Locate the cell with the specified text and output its (x, y) center coordinate. 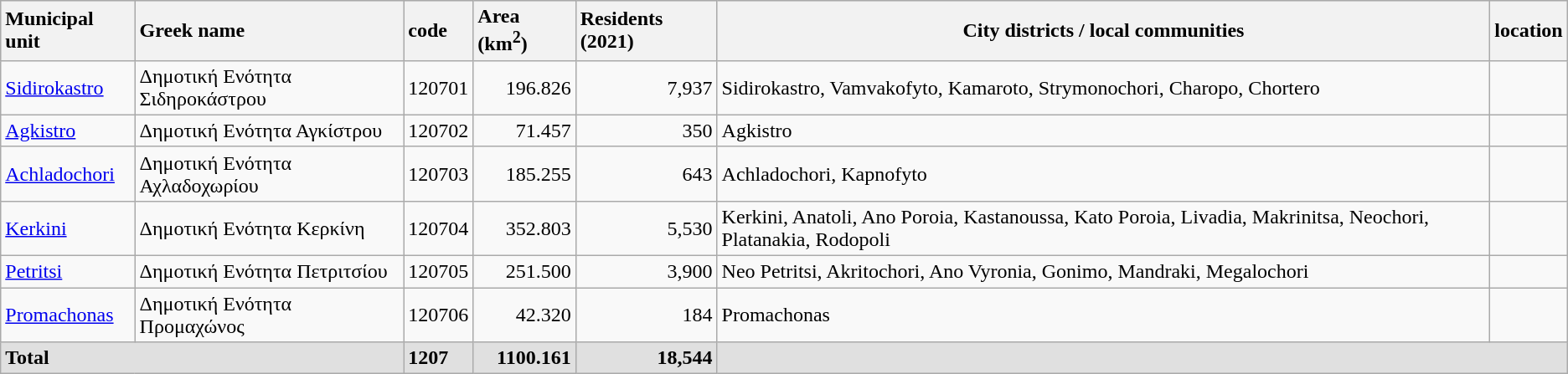
185.255 (524, 174)
196.826 (524, 87)
120704 (439, 228)
120702 (439, 131)
1207 (439, 358)
120701 (439, 87)
Municipal unit (68, 31)
Sidirokastro, Vamvakofyto, Kamaroto, Strymonochori, Charopo, Chortero (1104, 87)
location (1529, 31)
120705 (439, 272)
Δημοτική Ενότητα Σιδηροκάστρου (270, 87)
18,544 (647, 358)
3,900 (647, 272)
Achladochori (68, 174)
Δημοτική Ενότητα Αγκίστρου (270, 131)
120703 (439, 174)
Kerkini (68, 228)
Total (203, 358)
1100.161 (524, 358)
350 (647, 131)
42.320 (524, 315)
Area (km2) (524, 31)
Petritsi (68, 272)
Sidirokastro (68, 87)
184 (647, 315)
251.500 (524, 272)
120706 (439, 315)
643 (647, 174)
Δημοτική Ενότητα Αχλαδοχωρίου (270, 174)
Achladochori, Kapnofyto (1104, 174)
Kerkini, Anatoli, Ano Poroia, Kastanoussa, Kato Poroia, Livadia, Makrinitsa, Neochori, Platanakia, Rodopoli (1104, 228)
Residents (2021) (647, 31)
5,530 (647, 228)
352.803 (524, 228)
Δημοτική Ενότητα Κερκίνη (270, 228)
code (439, 31)
City districts / local communities (1104, 31)
Greek name (270, 31)
71.457 (524, 131)
Δημοτική Ενότητα Προμαχώνος (270, 315)
Neo Petritsi, Akritochori, Ano Vyronia, Gonimo, Mandraki, Megalochori (1104, 272)
7,937 (647, 87)
Δημοτική Ενότητα Πετριτσίου (270, 272)
